Pinpoint the cell where the given text exists, returning its [X, Y] midpoint coordinate. 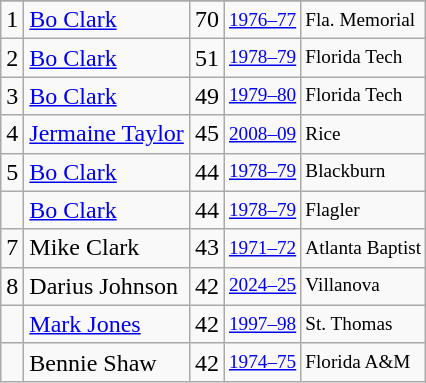
Darius Johnson [107, 286]
4 [12, 134]
8 [12, 286]
1971–72 [262, 248]
43 [206, 248]
5 [12, 172]
1976–77 [262, 20]
51 [206, 58]
Villanova [364, 286]
Florida A&M [364, 362]
2024–25 [262, 286]
Mike Clark [107, 248]
1979–80 [262, 96]
7 [12, 248]
1997–98 [262, 324]
Flagler [364, 210]
1 [12, 20]
Bennie Shaw [107, 362]
Blackburn [364, 172]
Jermaine Taylor [107, 134]
Fla. Memorial [364, 20]
St. Thomas [364, 324]
49 [206, 96]
70 [206, 20]
45 [206, 134]
2008–09 [262, 134]
Atlanta Baptist [364, 248]
Mark Jones [107, 324]
1974–75 [262, 362]
3 [12, 96]
2 [12, 58]
Rice [364, 134]
